For the text-containing cell, return its midpoint in (x, y) coordinate format. 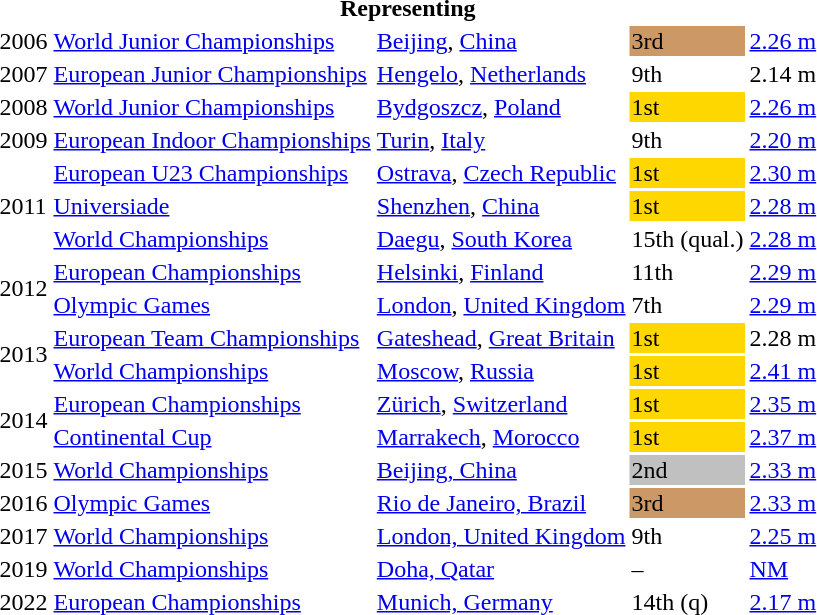
Continental Cup (212, 437)
European Indoor Championships (212, 140)
7th (688, 305)
Helsinki, Finland (501, 272)
European U23 Championships (212, 173)
Turin, Italy (501, 140)
11th (688, 272)
Daegu, South Korea (501, 239)
Hengelo, Netherlands (501, 74)
15th (qual.) (688, 239)
Zürich, Switzerland (501, 404)
Universiade (212, 206)
Ostrava, Czech Republic (501, 173)
Shenzhen, China (501, 206)
2nd (688, 470)
Gateshead, Great Britain (501, 338)
Marrakech, Morocco (501, 437)
Moscow, Russia (501, 371)
– (688, 569)
Bydgoszcz, Poland (501, 107)
Doha, Qatar (501, 569)
Rio de Janeiro, Brazil (501, 503)
European Junior Championships (212, 74)
European Team Championships (212, 338)
